From the cell containing the given text, extract its center point as [X, Y] coordinate. 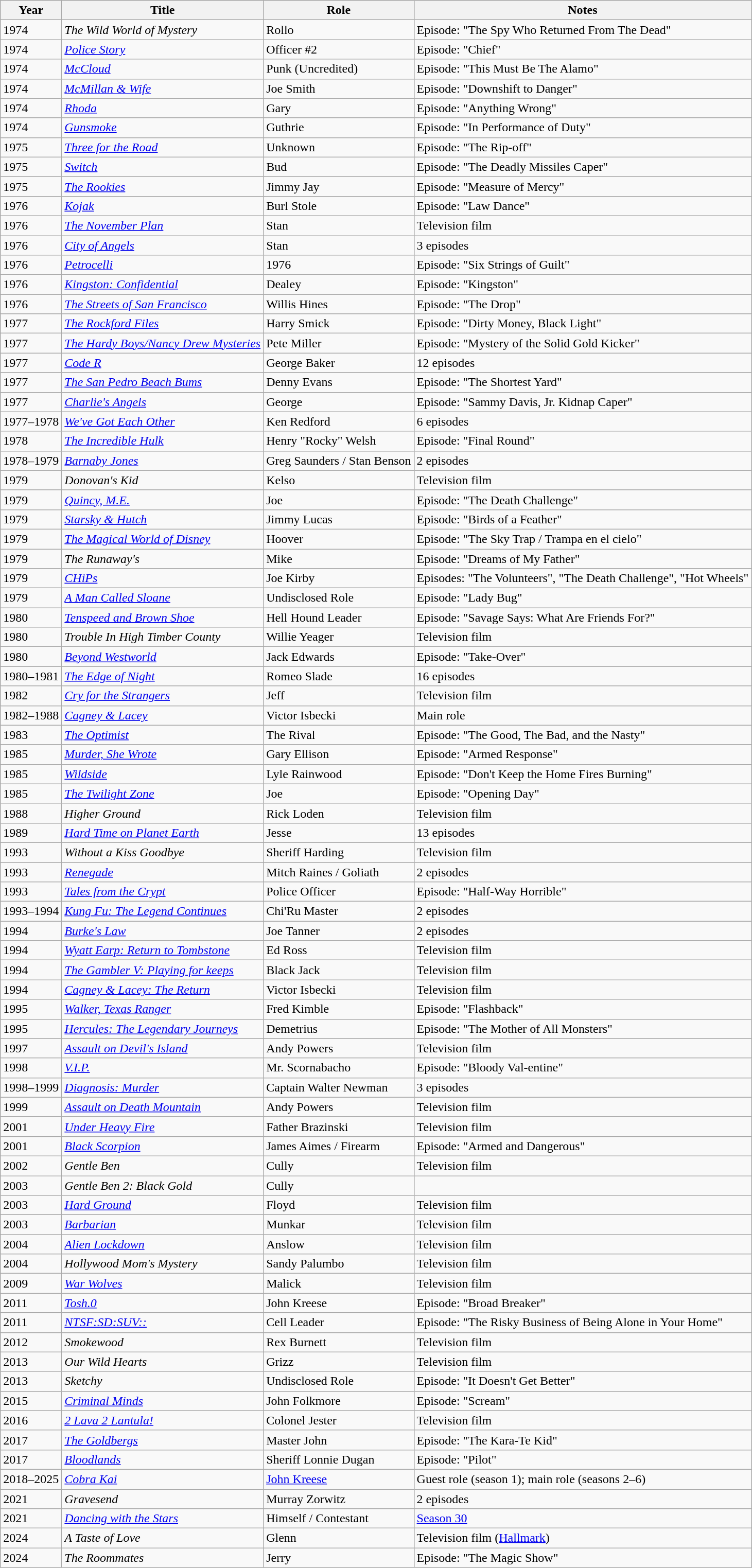
1997 [31, 1048]
Rhoda [163, 108]
The Rival [339, 735]
Donovan's Kid [163, 480]
Year [31, 10]
The Edge of Night [163, 676]
Jesse [339, 833]
Master John [339, 1440]
Mike [339, 558]
Cagney & Lacey: The Return [163, 990]
Notes [583, 10]
13 episodes [583, 833]
Unknown [339, 147]
Episode: "Opening Day" [583, 794]
Gravesend [163, 1499]
Episode: "Dirty Money, Black Light" [583, 324]
Dancing with the Stars [163, 1519]
Criminal Minds [163, 1401]
Guest role (season 1); main role (seasons 2–6) [583, 1479]
Episode: "This Must Be The Alamo" [583, 69]
Episodes: "The Volunteers", "The Death Challenge", "Hot Wheels" [583, 578]
Jack Edwards [339, 657]
The Gambler V: Playing for keeps [163, 970]
2002 [31, 1166]
2012 [31, 1342]
Starsky & Hutch [163, 519]
Hercules: The Legendary Journeys [163, 1029]
Episode: "Birds of a Feather" [583, 519]
2018–2025 [31, 1479]
Episode: "Pilot" [583, 1459]
The Wild World of Mystery [163, 30]
Joe Kirby [339, 578]
Father Brazinski [339, 1126]
Bud [339, 167]
Captain Walter Newman [339, 1087]
We've Got Each Other [163, 421]
Episode: "Sammy Davis, Jr. Kidnap Caper" [583, 402]
Denny Evans [339, 382]
The Rockford Files [163, 324]
Burl Stole [339, 206]
Charlie's Angels [163, 402]
Episode: "Take-Over" [583, 657]
Episode: "Bloody Val-entine" [583, 1068]
1983 [31, 735]
Episode: "Anything Wrong" [583, 108]
Episode: "Flashback" [583, 1009]
Glenn [339, 1538]
Barnaby Jones [163, 461]
Kelso [339, 480]
Black Jack [339, 970]
Higher Ground [163, 813]
Burke's Law [163, 931]
Trouble In High Timber County [163, 637]
Officer #2 [339, 49]
Episode: "The Death Challenge" [583, 500]
James Aimes / Firearm [339, 1146]
Willis Hines [339, 304]
Gary Ellison [339, 754]
The Roommates [163, 1558]
Episode: "Broad Breaker" [583, 1303]
12 episodes [583, 363]
Jerry [339, 1558]
A Man Called Sloane [163, 598]
Floyd [339, 1205]
Episode: "The Spy Who Returned From The Dead" [583, 30]
CHiPs [163, 578]
Episode: "Final Round" [583, 441]
Romeo Slade [339, 676]
Anslow [339, 1244]
Television film (Hallmark) [583, 1538]
Episode: "The Sky Trap / Trampa en el cielo" [583, 539]
Title [163, 10]
Episode: "Measure of Mercy" [583, 186]
The San Pedro Beach Bums [163, 382]
1989 [31, 833]
Guthrie [339, 128]
Harry Smick [339, 324]
Switch [163, 167]
Greg Saunders / Stan Benson [339, 461]
Punk (Uncredited) [339, 69]
Episode: "Lady Bug" [583, 598]
Hoover [339, 539]
Episode: "The Good, The Bad, and the Nasty" [583, 735]
1999 [31, 1107]
Black Scorpion [163, 1146]
Fred Kimble [339, 1009]
2 Lava 2 Lantula! [163, 1420]
2009 [31, 1283]
NTSF:SD:SUV:: [163, 1323]
1980–1981 [31, 676]
Gary [339, 108]
Lyle Rainwood [339, 774]
McMillan & Wife [163, 89]
Tosh.0 [163, 1303]
V.I.P. [163, 1068]
Police Story [163, 49]
Episode: "Downshift to Danger" [583, 89]
Petrocelli [163, 265]
1977–1978 [31, 421]
The Runaway's [163, 558]
Murray Zorwitz [339, 1499]
Our Wild Hearts [163, 1362]
Wildside [163, 774]
Episode: "Half-Way Horrible" [583, 892]
Episode: "Armed Response" [583, 754]
The Twilight Zone [163, 794]
Under Heavy Fire [163, 1126]
Episode: "Kingston" [583, 285]
Beyond Westworld [163, 657]
Ken Redford [339, 421]
City of Angels [163, 245]
A Taste of Love [163, 1538]
Episode: "It Doesn't Get Better" [583, 1381]
Kojak [163, 206]
Rex Burnett [339, 1342]
Willie Yeager [339, 637]
Smokewood [163, 1342]
The Streets of San Francisco [163, 304]
1978 [31, 441]
Episode: "The Kara-Te Kid" [583, 1440]
Jeff [339, 696]
Demetrius [339, 1029]
Cobra Kai [163, 1479]
Jimmy Lucas [339, 519]
The November Plan [163, 225]
1978–1979 [31, 461]
Sandy Palumbo [339, 1264]
Episode: "The Risky Business of Being Alone in Your Home" [583, 1323]
Episode: "Dreams of My Father" [583, 558]
Tenspeed and Brown Shoe [163, 618]
Tales from the Crypt [163, 892]
Cry for the Strangers [163, 696]
Himself / Contestant [339, 1519]
The Optimist [163, 735]
Role [339, 10]
Colonel Jester [339, 1420]
Rick Loden [339, 813]
1998 [31, 1068]
Malick [339, 1283]
Joe Tanner [339, 931]
1982 [31, 696]
Episode: "Savage Says: What Are Friends For?" [583, 618]
Jimmy Jay [339, 186]
McCloud [163, 69]
Mr. Scornabacho [339, 1068]
Episode: "Don't Keep the Home Fires Burning" [583, 774]
The Magical World of Disney [163, 539]
Cell Leader [339, 1323]
Sheriff Harding [339, 852]
Dealey [339, 285]
Grizz [339, 1362]
Gunsmoke [163, 128]
Kingston: Confidential [163, 285]
1982–1988 [31, 715]
Gentle Ben 2: Black Gold [163, 1185]
Gentle Ben [163, 1166]
Season 30 [583, 1519]
Pete Miller [339, 343]
Kung Fu: The Legend Continues [163, 911]
1993–1994 [31, 911]
Episode: "The Mother of All Monsters" [583, 1029]
Episode: "Scream" [583, 1401]
Wyatt Earp: Return to Tombstone [163, 950]
1998–1999 [31, 1087]
16 episodes [583, 676]
Code R [163, 363]
Episode: "Six Strings of Guilt" [583, 265]
Main role [583, 715]
Ed Ross [339, 950]
Episode: "Chief" [583, 49]
Assault on Death Mountain [163, 1107]
Joe Smith [339, 89]
The Hardy Boys/Nancy Drew Mysteries [163, 343]
Munkar [339, 1225]
Bloodlands [163, 1459]
Episode: "The Deadly Missiles Caper" [583, 167]
Episode: "In Performance of Duty" [583, 128]
2016 [31, 1420]
Chi'Ru Master [339, 911]
John Folkmore [339, 1401]
1988 [31, 813]
Hard Time on Planet Earth [163, 833]
Hollywood Mom's Mystery [163, 1264]
Episode: "The Rip-off" [583, 147]
Rollo [339, 30]
Episode: "The Drop" [583, 304]
Walker, Texas Ranger [163, 1009]
Three for the Road [163, 147]
Episode: "The Shortest Yard" [583, 382]
War Wolves [163, 1283]
The Incredible Hulk [163, 441]
Renegade [163, 872]
Henry "Rocky" Welsh [339, 441]
2015 [31, 1401]
6 episodes [583, 421]
Alien Lockdown [163, 1244]
Murder, She Wrote [163, 754]
Assault on Devil's Island [163, 1048]
Hell Hound Leader [339, 618]
Quincy, M.E. [163, 500]
Police Officer [339, 892]
The Rookies [163, 186]
Without a Kiss Goodbye [163, 852]
Barbarian [163, 1225]
Mitch Raines / Goliath [339, 872]
George [339, 402]
Episode: "Mystery of the Solid Gold Kicker" [583, 343]
George Baker [339, 363]
Episode: "Law Dance" [583, 206]
Hard Ground [163, 1205]
Episode: "Armed and Dangerous" [583, 1146]
Sketchy [163, 1381]
Episode: "The Magic Show" [583, 1558]
The Goldbergs [163, 1440]
Cagney & Lacey [163, 715]
Diagnosis: Murder [163, 1087]
Sheriff Lonnie Dugan [339, 1459]
